Extract the [X, Y] coordinate from the center of the cell holding the provided text.  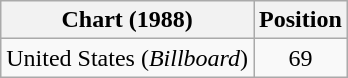
69 [301, 58]
United States (Billboard) [128, 58]
Chart (1988) [128, 20]
Position [301, 20]
